Output the (X, Y) coordinate of the center of the cell containing the given text.  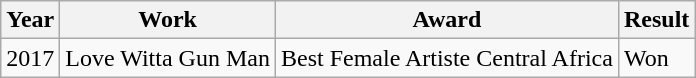
Love Witta Gun Man (168, 58)
Work (168, 20)
2017 (30, 58)
Result (656, 20)
Year (30, 20)
Won (656, 58)
Best Female Artiste Central Africa (446, 58)
Award (446, 20)
